Provide the [X, Y] coordinate of the cell's center where the given text is located.  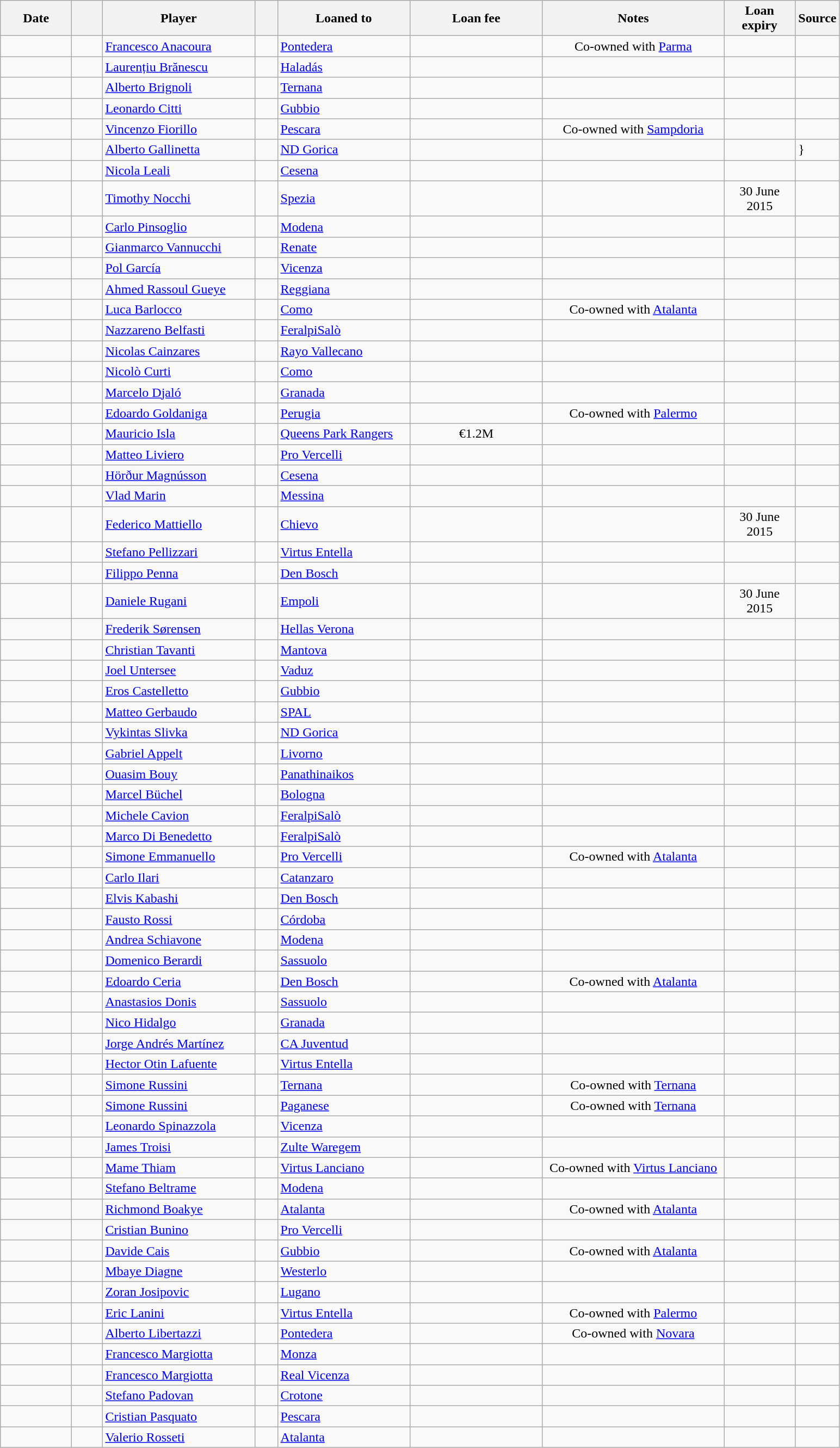
Vlad Marin [178, 496]
Source [817, 19]
Eric Lanini [178, 1312]
Westerlo [344, 1271]
Nicola Leali [178, 170]
Eros Castelletto [178, 691]
Bologna [344, 795]
Player [178, 19]
Luca Barlocco [178, 310]
Carlo Pinsoglio [178, 226]
Virtus Lanciano [344, 1168]
James Troisi [178, 1147]
Federico Mattiello [178, 524]
Perugia [344, 413]
Date [36, 19]
Livorno [344, 753]
} [817, 150]
Córdoba [344, 919]
Fausto Rossi [178, 919]
Leonardo Citti [178, 108]
Stefano Padovan [178, 1396]
Alberto Libertazzi [178, 1334]
Vincenzo Fiorillo [178, 129]
Anastasios Donis [178, 1002]
Rayo Vallecano [344, 351]
Ahmed Rassoul Gueye [178, 289]
Jorge Andrés Martínez [178, 1044]
Nicolas Cainzares [178, 351]
Marco Di Benedetto [178, 836]
Frederik Sørensen [178, 629]
Timothy Nocchi [178, 198]
Nicolò Curti [178, 372]
Panathinaikos [344, 774]
Edoardo Goldaniga [178, 413]
Spezia [344, 198]
Stefano Pellizzari [178, 552]
Richmond Boakye [178, 1209]
Queens Park Rangers [344, 434]
Hellas Verona [344, 629]
Mame Thiam [178, 1168]
Cristian Pasquato [178, 1416]
Zulte Waregem [344, 1147]
Renate [344, 247]
Valerio Rosseti [178, 1437]
Stefano Beltrame [178, 1188]
Hector Otin Lafuente [178, 1064]
Monza [344, 1354]
Mauricio Isla [178, 434]
Loan fee [477, 19]
Notes [633, 19]
Co-owned with Novara [633, 1334]
Loaned to [344, 19]
Alberto Gallinetta [178, 150]
Reggiana [344, 289]
Lugano [344, 1292]
Simone Emmanuello [178, 857]
Crotone [344, 1396]
Francesco Anacoura [178, 46]
Alberto Brignoli [178, 88]
Pol García [178, 268]
Domenico Berardi [178, 960]
Gabriel Appelt [178, 753]
Catanzaro [344, 878]
Co-owned with Virtus Lanciano [633, 1168]
Haladás [344, 67]
Laurențiu Brănescu [178, 67]
Michele Cavion [178, 815]
Co-owned with Parma [633, 46]
Daniele Rugani [178, 601]
Andrea Schiavone [178, 940]
Edoardo Ceria [178, 981]
Ouasim Bouy [178, 774]
Elvis Kabashi [178, 898]
Filippo Penna [178, 573]
Gianmarco Vannucchi [178, 247]
Nazzareno Belfasti [178, 330]
Joel Untersee [178, 671]
Nico Hidalgo [178, 1023]
Cristian Bunino [178, 1230]
Carlo Ilari [178, 878]
Zoran Josipovic [178, 1292]
Leonardo Spinazzola [178, 1126]
Empoli [344, 601]
Real Vicenza [344, 1375]
€1.2M [477, 434]
Matteo Gerbaudo [178, 712]
Loan expiry [759, 19]
Vykintas Slivka [178, 733]
Christian Tavanti [178, 649]
Marcel Büchel [178, 795]
SPAL [344, 712]
Matteo Liviero [178, 455]
Mantova [344, 649]
CA Juventud [344, 1044]
Hörður Magnússon [178, 475]
Davide Cais [178, 1250]
Paganese [344, 1106]
Mbaye Diagne [178, 1271]
Marcelo Djaló [178, 392]
Co-owned with Sampdoria [633, 129]
Vaduz [344, 671]
Messina [344, 496]
Chievo [344, 524]
